Find where the given text appears and provide that cell's center as [x, y] coordinate. 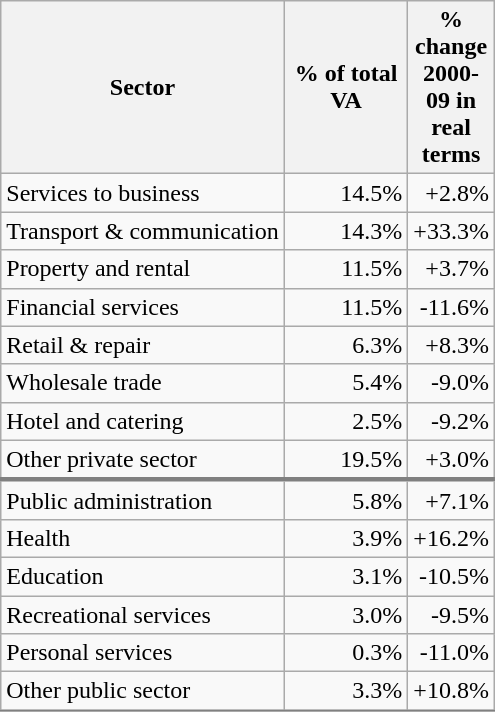
Wholesale trade [143, 383]
+10.8% [452, 692]
Hotel and catering [143, 421]
3.1% [346, 576]
14.3% [346, 231]
Transport & communication [143, 231]
+3.0% [452, 460]
5.4% [346, 383]
Financial services [143, 307]
0.3% [346, 653]
% of total VA [346, 88]
+2.8% [452, 193]
+33.3% [452, 231]
Personal services [143, 653]
-9.2% [452, 421]
-11.6% [452, 307]
-10.5% [452, 576]
3.9% [346, 538]
+16.2% [452, 538]
2.5% [346, 421]
-9.5% [452, 615]
14.5% [346, 193]
5.8% [346, 500]
Services to business [143, 193]
+7.1% [452, 500]
Sector [143, 88]
19.5% [346, 460]
Health [143, 538]
Other public sector [143, 692]
-11.0% [452, 653]
3.0% [346, 615]
% change 2000-09 in real terms [452, 88]
Recreational services [143, 615]
3.3% [346, 692]
Other private sector [143, 460]
Retail & repair [143, 345]
+8.3% [452, 345]
Property and rental [143, 269]
-9.0% [452, 383]
Education [143, 576]
+3.7% [452, 269]
Public administration [143, 500]
6.3% [346, 345]
